Output the (x, y) coordinate of the center of the cell containing the given text.  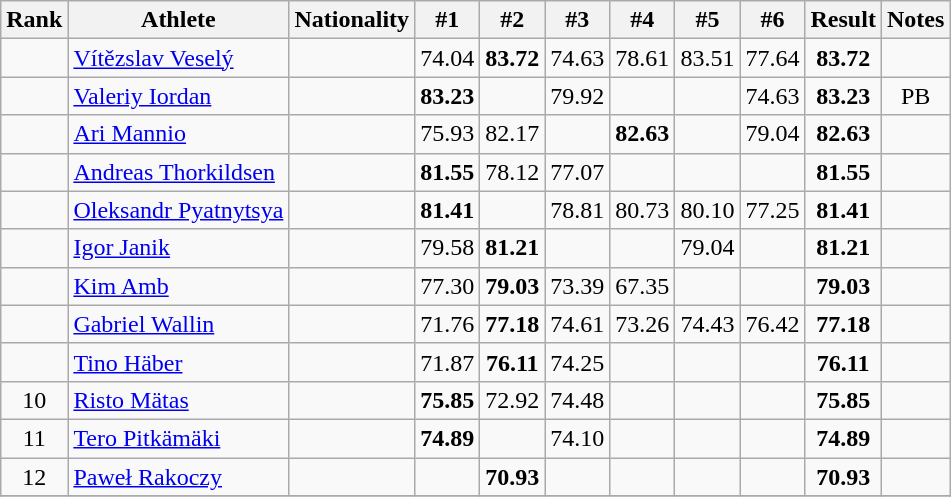
Igor Janik (178, 248)
74.43 (708, 324)
Nationality (352, 20)
Kim Amb (178, 286)
77.64 (772, 58)
Tino Häber (178, 362)
77.07 (578, 172)
78.81 (578, 210)
Rank (34, 20)
Vítězslav Veselý (178, 58)
12 (34, 477)
74.48 (578, 400)
74.25 (578, 362)
Notes (915, 20)
#5 (708, 20)
77.30 (448, 286)
73.39 (578, 286)
76.42 (772, 324)
71.87 (448, 362)
74.61 (578, 324)
11 (34, 438)
Risto Mätas (178, 400)
Andreas Thorkildsen (178, 172)
Valeriy Iordan (178, 96)
82.17 (512, 134)
71.76 (448, 324)
Ari Mannio (178, 134)
83.51 (708, 58)
PB (915, 96)
74.04 (448, 58)
Result (843, 20)
80.10 (708, 210)
Athlete (178, 20)
77.25 (772, 210)
#4 (642, 20)
#1 (448, 20)
75.93 (448, 134)
Oleksandr Pyatnytsya (178, 210)
80.73 (642, 210)
10 (34, 400)
#6 (772, 20)
72.92 (512, 400)
Tero Pitkämäki (178, 438)
#3 (578, 20)
79.92 (578, 96)
#2 (512, 20)
74.10 (578, 438)
67.35 (642, 286)
Paweł Rakoczy (178, 477)
79.58 (448, 248)
78.12 (512, 172)
78.61 (642, 58)
73.26 (642, 324)
Gabriel Wallin (178, 324)
